For the text-containing cell, return its midpoint in [X, Y] coordinate format. 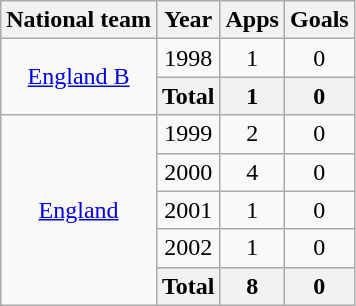
4 [252, 172]
2001 [188, 210]
2 [252, 134]
2002 [188, 248]
1998 [188, 58]
Apps [252, 20]
Year [188, 20]
1999 [188, 134]
2000 [188, 172]
Goals [319, 20]
8 [252, 286]
England B [79, 77]
England [79, 210]
National team [79, 20]
